Output the [x, y] coordinate of the center of the cell containing the given text.  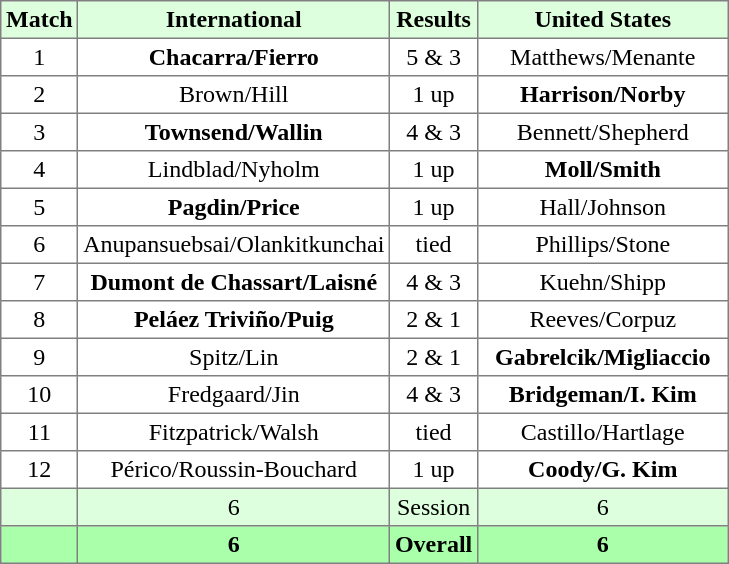
Chacarra/Fierro [234, 57]
Périco/Roussin-Bouchard [234, 470]
Phillips/Stone [602, 245]
Dumont de Chassart/Laisné [234, 282]
Bennett/Shepherd [602, 132]
5 [40, 207]
Lindblad/Nyholm [234, 170]
Castillo/Hartlage [602, 432]
Townsend/Wallin [234, 132]
1 [40, 57]
4 [40, 170]
12 [40, 470]
Session [434, 507]
Fredgaard/Jin [234, 395]
3 [40, 132]
Spitz/Lin [234, 357]
Moll/Smith [602, 170]
Reeves/Corpuz [602, 320]
Match [40, 20]
11 [40, 432]
Gabrelcik/Migliaccio [602, 357]
Anupansuebsai/Olankitkunchai [234, 245]
United States [602, 20]
Overall [434, 545]
Bridgeman/I. Kim [602, 395]
7 [40, 282]
Matthews/Menante [602, 57]
Coody/G. Kim [602, 470]
Fitzpatrick/Walsh [234, 432]
Harrison/Norby [602, 95]
Hall/Johnson [602, 207]
10 [40, 395]
Pagdin/Price [234, 207]
9 [40, 357]
Results [434, 20]
Peláez Triviño/Puig [234, 320]
International [234, 20]
5 & 3 [434, 57]
Brown/Hill [234, 95]
8 [40, 320]
Kuehn/Shipp [602, 282]
2 [40, 95]
